Search for the cell housing the specified text and yield its [x, y] center coordinate. 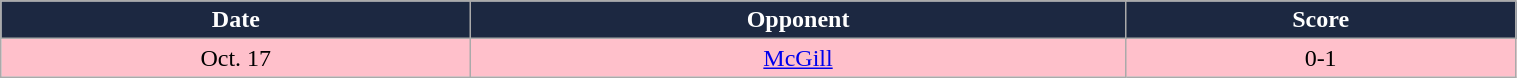
Oct. 17 [236, 58]
0-1 [1320, 58]
McGill [798, 58]
Score [1320, 20]
Opponent [798, 20]
Date [236, 20]
